Pinpoint the cell where the given text exists, returning its [x, y] midpoint coordinate. 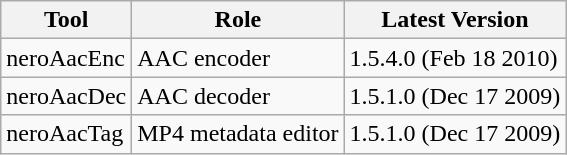
AAC decoder [238, 96]
1.5.4.0 (Feb 18 2010) [455, 58]
AAC encoder [238, 58]
neroAacTag [66, 134]
Latest Version [455, 20]
MP4 metadata editor [238, 134]
Tool [66, 20]
Role [238, 20]
neroAacDec [66, 96]
neroAacEnc [66, 58]
